For the text-containing cell, return its midpoint in [X, Y] coordinate format. 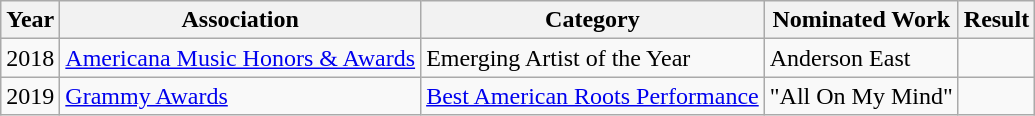
Nominated Work [861, 20]
Best American Roots Performance [593, 96]
Americana Music Honors & Awards [240, 58]
Anderson East [861, 58]
2018 [30, 58]
2019 [30, 96]
Result [996, 20]
Grammy Awards [240, 96]
Category [593, 20]
Year [30, 20]
Association [240, 20]
Emerging Artist of the Year [593, 58]
"All On My Mind" [861, 96]
